Search for the cell housing the specified text and yield its [X, Y] center coordinate. 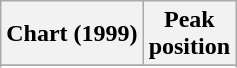
Peakposition [189, 34]
Chart (1999) [72, 34]
